Determine the (x, y) coordinate at the center of the cell enclosing the given text.  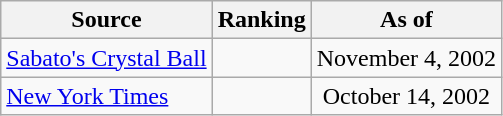
As of (406, 20)
Sabato's Crystal Ball (106, 58)
New York Times (106, 96)
Source (106, 20)
November 4, 2002 (406, 58)
October 14, 2002 (406, 96)
Ranking (262, 20)
